Detect which cell encompasses the target text, then output its [x, y] center coordinate. 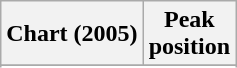
Peakposition [189, 34]
Chart (2005) [72, 34]
